Pinpoint the cell where the given text exists, returning its (x, y) midpoint coordinate. 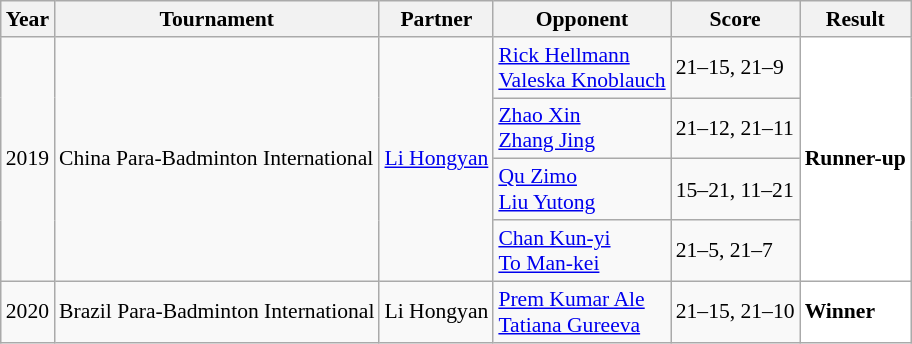
Opponent (582, 19)
21–12, 21–11 (736, 128)
Partner (436, 19)
Winner (856, 312)
2019 (28, 159)
Chan Kun-yi To Man-kei (582, 250)
21–15, 21–9 (736, 68)
Year (28, 19)
21–15, 21–10 (736, 312)
Zhao Xin Zhang Jing (582, 128)
15–21, 11–21 (736, 190)
China Para-Badminton International (216, 159)
Rick Hellmann Valeska Knoblauch (582, 68)
Qu Zimo Liu Yutong (582, 190)
Prem Kumar Ale Tatiana Gureeva (582, 312)
21–5, 21–7 (736, 250)
Tournament (216, 19)
Runner-up (856, 159)
Brazil Para-Badminton International (216, 312)
2020 (28, 312)
Score (736, 19)
Result (856, 19)
